Capture the cell that displays the provided text and extract its (x, y) central coordinate. 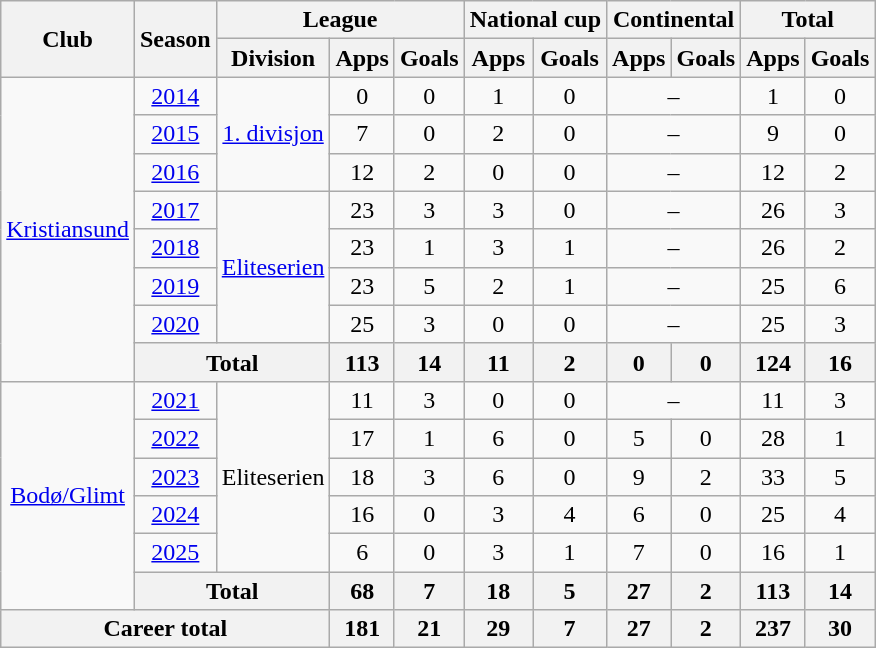
2017 (175, 210)
Kristiansund (68, 229)
2025 (175, 553)
237 (773, 629)
124 (773, 362)
2022 (175, 438)
33 (773, 477)
29 (498, 629)
68 (362, 591)
2020 (175, 324)
2018 (175, 248)
League (340, 20)
2021 (175, 400)
Season (175, 39)
30 (840, 629)
2014 (175, 96)
17 (362, 438)
2024 (175, 515)
Continental (674, 20)
Career total (166, 629)
Club (68, 39)
Division (273, 58)
2023 (175, 477)
181 (362, 629)
21 (429, 629)
National cup (535, 20)
28 (773, 438)
Bodø/Glimt (68, 495)
2016 (175, 172)
2015 (175, 134)
1. divisjon (273, 134)
2019 (175, 286)
